Scan for the cell matching the given text and deliver its (x, y) coordinate at center. 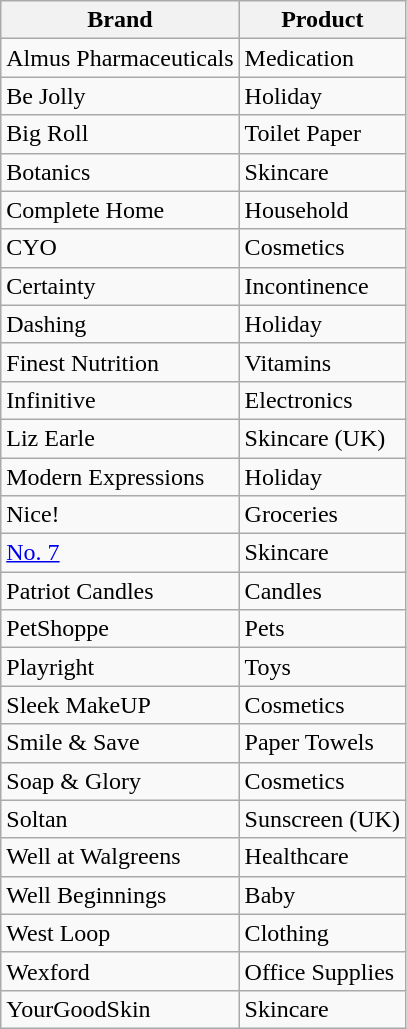
Infinitive (120, 400)
Household (322, 210)
Patriot Candles (120, 591)
Big Roll (120, 134)
Groceries (322, 515)
Clothing (322, 933)
Be Jolly (120, 96)
Soap & Glory (120, 781)
Botanics (120, 172)
Sleek MakeUP (120, 705)
Electronics (322, 400)
Product (322, 20)
Finest Nutrition (120, 362)
YourGoodSkin (120, 1009)
CYO (120, 248)
Medication (322, 58)
Healthcare (322, 857)
Brand (120, 20)
Wexford (120, 971)
Nice! (120, 515)
Liz Earle (120, 438)
Soltan (120, 819)
Dashing (120, 324)
PetShoppe (120, 629)
Skincare (UK) (322, 438)
Pets (322, 629)
No. 7 (120, 553)
Playright (120, 667)
Almus Pharmaceuticals (120, 58)
Well Beginnings (120, 895)
Vitamins (322, 362)
Modern Expressions (120, 477)
Toilet Paper (322, 134)
Office Supplies (322, 971)
Candles (322, 591)
Incontinence (322, 286)
Certainty (120, 286)
West Loop (120, 933)
Smile & Save (120, 743)
Well at Walgreens (120, 857)
Paper Towels (322, 743)
Sunscreen (UK) (322, 819)
Complete Home (120, 210)
Toys (322, 667)
Baby (322, 895)
